Search for the cell housing the specified text and yield its (X, Y) center coordinate. 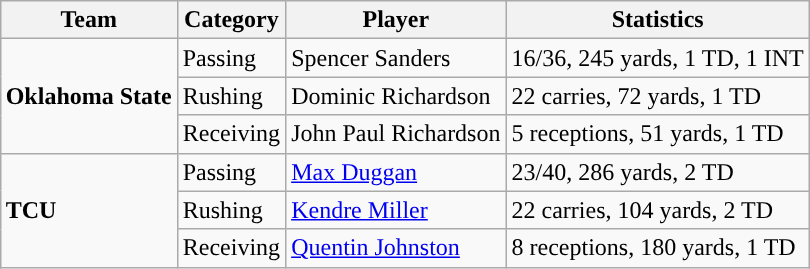
Player (396, 20)
Spencer Sanders (396, 58)
Dominic Richardson (396, 96)
22 carries, 72 yards, 1 TD (658, 96)
Max Duggan (396, 172)
Statistics (658, 20)
Kendre Miller (396, 210)
16/36, 245 yards, 1 TD, 1 INT (658, 58)
TCU (88, 210)
23/40, 286 yards, 2 TD (658, 172)
Team (88, 20)
5 receptions, 51 yards, 1 TD (658, 134)
John Paul Richardson (396, 134)
Quentin Johnston (396, 248)
22 carries, 104 yards, 2 TD (658, 210)
Category (231, 20)
8 receptions, 180 yards, 1 TD (658, 248)
Oklahoma State (88, 96)
